Provide the [X, Y] coordinate of the cell's center where the given text is located.  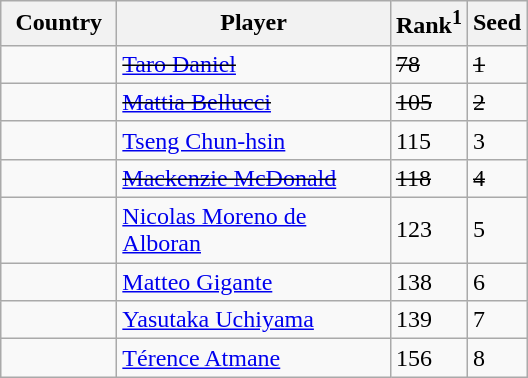
7 [496, 320]
Seed [496, 24]
6 [496, 282]
Country [59, 24]
8 [496, 358]
115 [428, 140]
Tseng Chun-hsin [254, 140]
123 [428, 230]
Mattia Bellucci [254, 102]
Mackenzie McDonald [254, 178]
Térence Atmane [254, 358]
156 [428, 358]
105 [428, 102]
118 [428, 178]
Player [254, 24]
3 [496, 140]
5 [496, 230]
2 [496, 102]
4 [496, 178]
1 [496, 64]
Yasutaka Uchiyama [254, 320]
78 [428, 64]
139 [428, 320]
Matteo Gigante [254, 282]
Nicolas Moreno de Alboran [254, 230]
Rank1 [428, 24]
Taro Daniel [254, 64]
138 [428, 282]
